Capture the cell that displays the provided text and extract its (x, y) central coordinate. 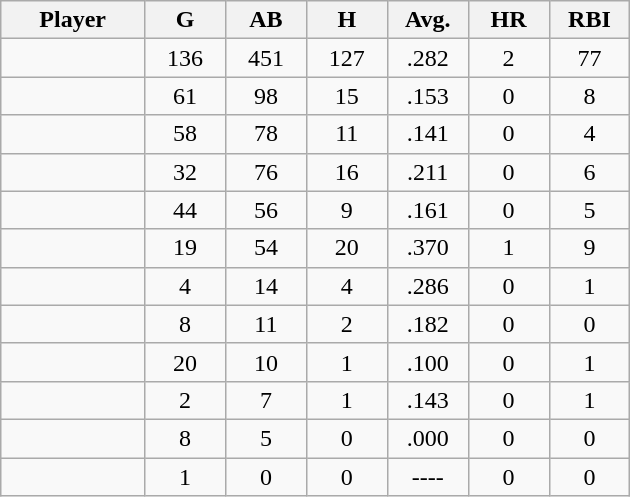
78 (266, 134)
76 (266, 172)
77 (590, 58)
61 (186, 96)
.143 (428, 400)
---- (428, 477)
G (186, 20)
136 (186, 58)
15 (346, 96)
HR (508, 20)
98 (266, 96)
RBI (590, 20)
.370 (428, 248)
.182 (428, 324)
14 (266, 286)
.161 (428, 210)
7 (266, 400)
.282 (428, 58)
451 (266, 58)
127 (346, 58)
54 (266, 248)
6 (590, 172)
58 (186, 134)
16 (346, 172)
.000 (428, 438)
.286 (428, 286)
.100 (428, 362)
19 (186, 248)
.141 (428, 134)
H (346, 20)
56 (266, 210)
AB (266, 20)
.153 (428, 96)
44 (186, 210)
32 (186, 172)
Avg. (428, 20)
10 (266, 362)
Player (73, 20)
.211 (428, 172)
